Search for the cell housing the specified text and yield its (x, y) center coordinate. 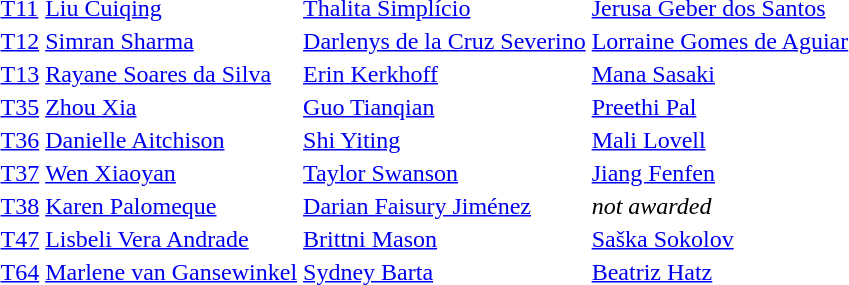
Wen Xiaoyan (172, 173)
Lisbeli Vera Andrade (172, 239)
Simran Sharma (172, 41)
Danielle Aitchison (172, 140)
Karen Palomeque (172, 206)
Darlenys de la Cruz Severino (445, 41)
Darian Faisury Jiménez (445, 206)
Erin Kerkhoff (445, 74)
Zhou Xia (172, 107)
Brittni Mason (445, 239)
Guo Tianqian (445, 107)
Shi Yiting (445, 140)
Taylor Swanson (445, 173)
Rayane Soares da Silva (172, 74)
